Extract the (x, y) coordinate from the center of the cell holding the provided text.  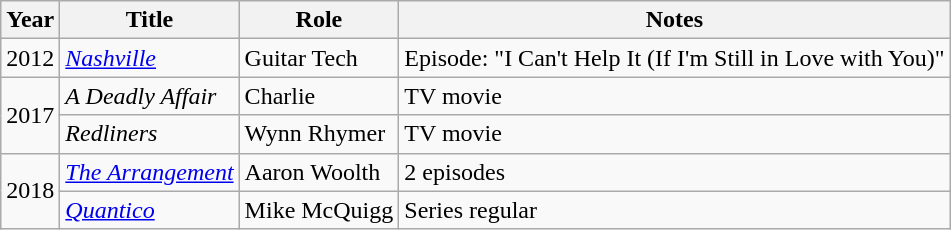
Redliners (150, 134)
Notes (674, 20)
Series regular (674, 210)
2018 (30, 191)
2 episodes (674, 172)
Nashville (150, 58)
Guitar Tech (319, 58)
Mike McQuigg (319, 210)
Quantico (150, 210)
Wynn Rhymer (319, 134)
Year (30, 20)
Role (319, 20)
A Deadly Affair (150, 96)
2017 (30, 115)
2012 (30, 58)
Title (150, 20)
Charlie (319, 96)
The Arrangement (150, 172)
Episode: "I Can't Help It (If I'm Still in Love with You)" (674, 58)
Aaron Woolth (319, 172)
